Find where the given text appears and provide that cell's center as [X, Y] coordinate. 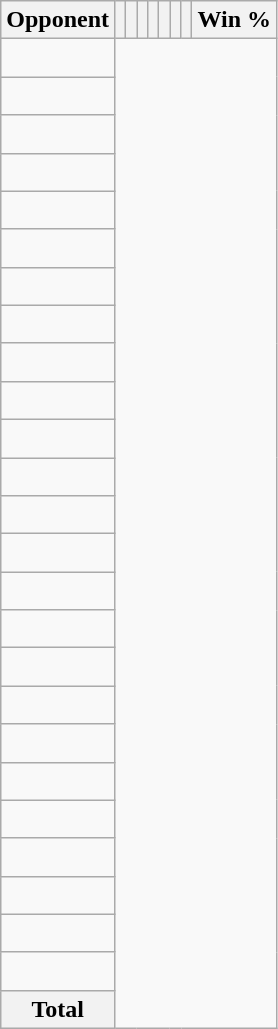
Win % [234, 20]
Opponent [58, 20]
Total [58, 1009]
